Output the (X, Y) coordinate of the center of the cell containing the given text.  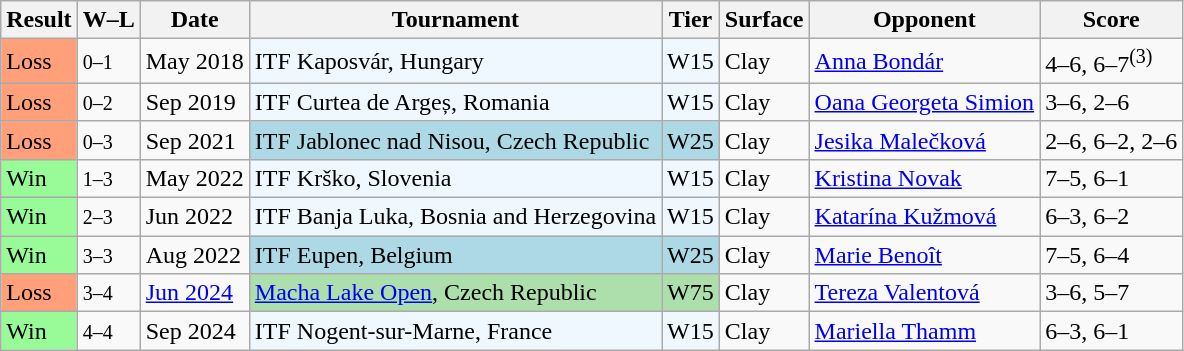
Opponent (924, 20)
Sep 2024 (194, 331)
Surface (764, 20)
Katarína Kužmová (924, 217)
Jesika Malečková (924, 140)
3–6, 2–6 (1112, 102)
May 2018 (194, 62)
0–3 (108, 140)
7–5, 6–1 (1112, 178)
W–L (108, 20)
Sep 2019 (194, 102)
ITF Eupen, Belgium (455, 255)
2–6, 6–2, 2–6 (1112, 140)
Date (194, 20)
1–3 (108, 178)
4–4 (108, 331)
W75 (691, 293)
Result (39, 20)
Sep 2021 (194, 140)
ITF Curtea de Argeș, Romania (455, 102)
May 2022 (194, 178)
Score (1112, 20)
Tereza Valentová (924, 293)
ITF Kaposvár, Hungary (455, 62)
6–3, 6–1 (1112, 331)
0–2 (108, 102)
2–3 (108, 217)
Tier (691, 20)
Tournament (455, 20)
Macha Lake Open, Czech Republic (455, 293)
3–4 (108, 293)
ITF Banja Luka, Bosnia and Herzegovina (455, 217)
Anna Bondár (924, 62)
0–1 (108, 62)
Kristina Novak (924, 178)
3–6, 5–7 (1112, 293)
ITF Krško, Slovenia (455, 178)
Jun 2022 (194, 217)
Mariella Thamm (924, 331)
4–6, 6–7(3) (1112, 62)
ITF Nogent-sur-Marne, France (455, 331)
3–3 (108, 255)
Jun 2024 (194, 293)
Aug 2022 (194, 255)
Marie Benoît (924, 255)
7–5, 6–4 (1112, 255)
6–3, 6–2 (1112, 217)
Oana Georgeta Simion (924, 102)
ITF Jablonec nad Nisou, Czech Republic (455, 140)
